Scan for the cell matching the given text and deliver its (X, Y) coordinate at center. 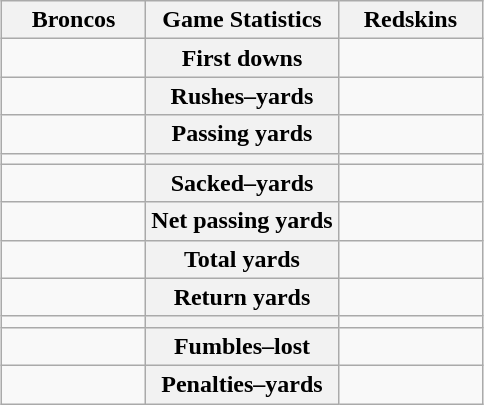
Return yards (242, 297)
Sacked–yards (242, 183)
Passing yards (242, 134)
Redskins (410, 20)
Total yards (242, 259)
Net passing yards (242, 221)
Broncos (73, 20)
Penalties–yards (242, 384)
Game Statistics (242, 20)
First downs (242, 58)
Rushes–yards (242, 96)
Fumbles–lost (242, 346)
